Identify which cell holds the provided text, then report its [x, y] central coordinate. 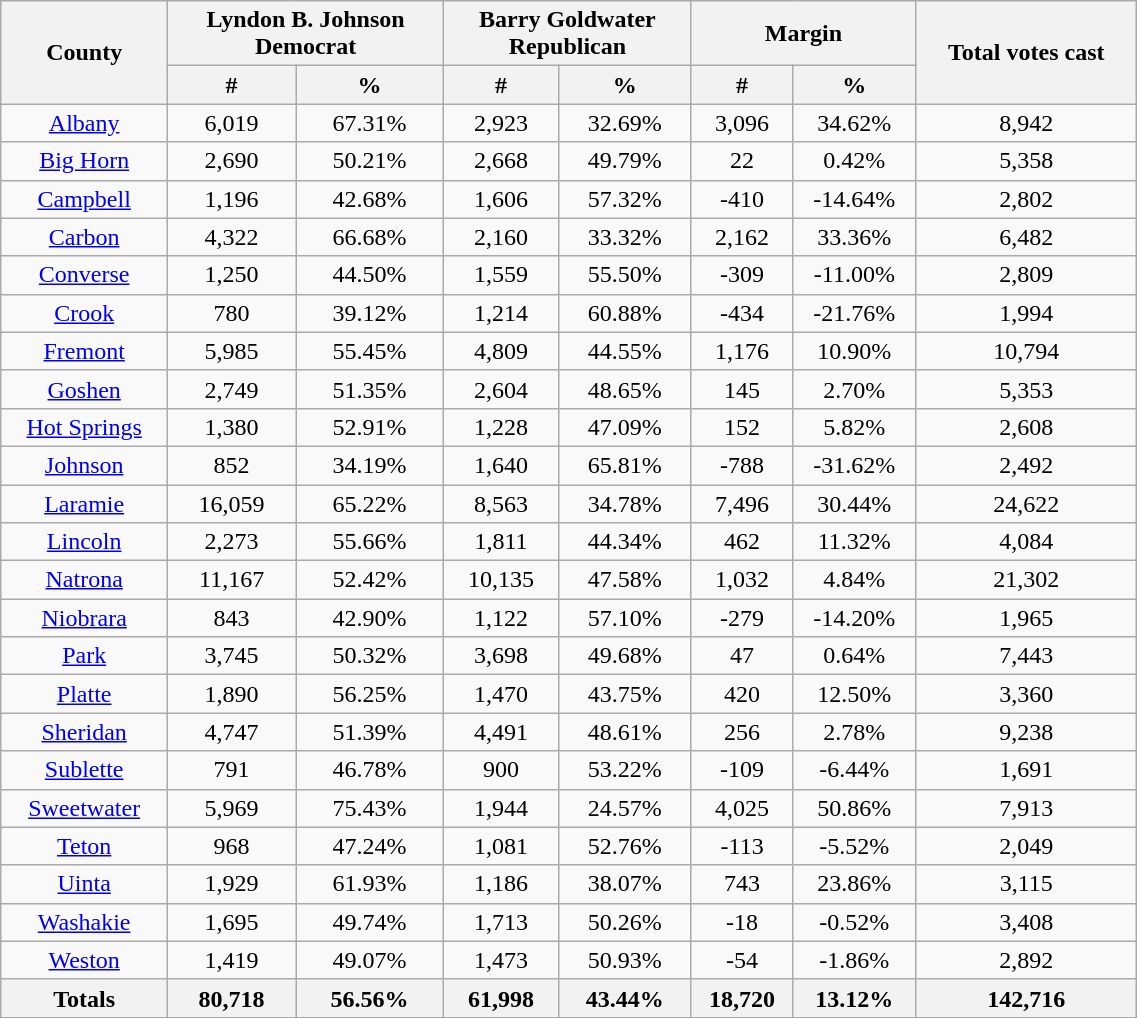
47.09% [624, 427]
42.90% [370, 618]
16,059 [232, 503]
-6.44% [854, 770]
-0.52% [854, 922]
Laramie [84, 503]
55.66% [370, 542]
4,809 [502, 351]
8,563 [502, 503]
900 [502, 770]
4,491 [502, 732]
Sublette [84, 770]
67.31% [370, 123]
9,238 [1026, 732]
12.50% [854, 694]
3,745 [232, 656]
57.10% [624, 618]
7,443 [1026, 656]
420 [742, 694]
51.39% [370, 732]
Big Horn [84, 161]
-14.64% [854, 199]
23.86% [854, 884]
Goshen [84, 389]
52.76% [624, 846]
2,049 [1026, 846]
7,913 [1026, 808]
2.78% [854, 732]
75.43% [370, 808]
65.81% [624, 465]
44.55% [624, 351]
852 [232, 465]
13.12% [854, 998]
0.42% [854, 161]
0.64% [854, 656]
-113 [742, 846]
1,691 [1026, 770]
18,720 [742, 998]
-14.20% [854, 618]
-11.00% [854, 275]
42.68% [370, 199]
4,084 [1026, 542]
65.22% [370, 503]
6,482 [1026, 237]
5.82% [854, 427]
3,360 [1026, 694]
2,749 [232, 389]
5,358 [1026, 161]
2,160 [502, 237]
50.93% [624, 960]
47.58% [624, 580]
52.91% [370, 427]
Lyndon B. JohnsonDemocrat [306, 34]
5,985 [232, 351]
Total votes cast [1026, 52]
2,162 [742, 237]
4,322 [232, 237]
1,214 [502, 313]
Margin [803, 34]
2,492 [1026, 465]
Albany [84, 123]
3,115 [1026, 884]
County [84, 52]
-410 [742, 199]
1,380 [232, 427]
-18 [742, 922]
48.65% [624, 389]
Sheridan [84, 732]
2,802 [1026, 199]
4,025 [742, 808]
Teton [84, 846]
34.19% [370, 465]
780 [232, 313]
-5.52% [854, 846]
3,096 [742, 123]
1,811 [502, 542]
48.61% [624, 732]
152 [742, 427]
-21.76% [854, 313]
1,965 [1026, 618]
1,994 [1026, 313]
1,929 [232, 884]
843 [232, 618]
2,690 [232, 161]
61.93% [370, 884]
Carbon [84, 237]
Niobrara [84, 618]
Barry GoldwaterRepublican [568, 34]
1,122 [502, 618]
10,794 [1026, 351]
34.62% [854, 123]
Park [84, 656]
50.32% [370, 656]
-434 [742, 313]
49.68% [624, 656]
Totals [84, 998]
791 [232, 770]
1,470 [502, 694]
66.68% [370, 237]
8,942 [1026, 123]
2,668 [502, 161]
43.75% [624, 694]
55.50% [624, 275]
Lincoln [84, 542]
Sweetwater [84, 808]
1,890 [232, 694]
32.69% [624, 123]
52.42% [370, 580]
11,167 [232, 580]
24,622 [1026, 503]
46.78% [370, 770]
33.36% [854, 237]
50.21% [370, 161]
Converse [84, 275]
1,559 [502, 275]
462 [742, 542]
-1.86% [854, 960]
49.79% [624, 161]
2,892 [1026, 960]
-31.62% [854, 465]
10.90% [854, 351]
4,747 [232, 732]
50.86% [854, 808]
Fremont [84, 351]
1,186 [502, 884]
49.07% [370, 960]
Crook [84, 313]
2,608 [1026, 427]
47 [742, 656]
30.44% [854, 503]
1,473 [502, 960]
Natrona [84, 580]
34.78% [624, 503]
968 [232, 846]
Campbell [84, 199]
1,944 [502, 808]
1,081 [502, 846]
2,809 [1026, 275]
53.22% [624, 770]
60.88% [624, 313]
1,228 [502, 427]
-54 [742, 960]
1,640 [502, 465]
145 [742, 389]
1,176 [742, 351]
743 [742, 884]
7,496 [742, 503]
2,273 [232, 542]
1,713 [502, 922]
Washakie [84, 922]
33.32% [624, 237]
10,135 [502, 580]
57.32% [624, 199]
-309 [742, 275]
Hot Springs [84, 427]
Johnson [84, 465]
-788 [742, 465]
56.56% [370, 998]
43.44% [624, 998]
56.25% [370, 694]
49.74% [370, 922]
-109 [742, 770]
61,998 [502, 998]
24.57% [624, 808]
6,019 [232, 123]
47.24% [370, 846]
44.50% [370, 275]
1,196 [232, 199]
5,969 [232, 808]
3,698 [502, 656]
1,032 [742, 580]
1,250 [232, 275]
1,606 [502, 199]
3,408 [1026, 922]
50.26% [624, 922]
2.70% [854, 389]
1,695 [232, 922]
4.84% [854, 580]
Uinta [84, 884]
22 [742, 161]
5,353 [1026, 389]
2,923 [502, 123]
38.07% [624, 884]
21,302 [1026, 580]
256 [742, 732]
Platte [84, 694]
Weston [84, 960]
80,718 [232, 998]
-279 [742, 618]
44.34% [624, 542]
55.45% [370, 351]
1,419 [232, 960]
39.12% [370, 313]
51.35% [370, 389]
142,716 [1026, 998]
11.32% [854, 542]
2,604 [502, 389]
